Capture the cell that displays the provided text and extract its [X, Y] central coordinate. 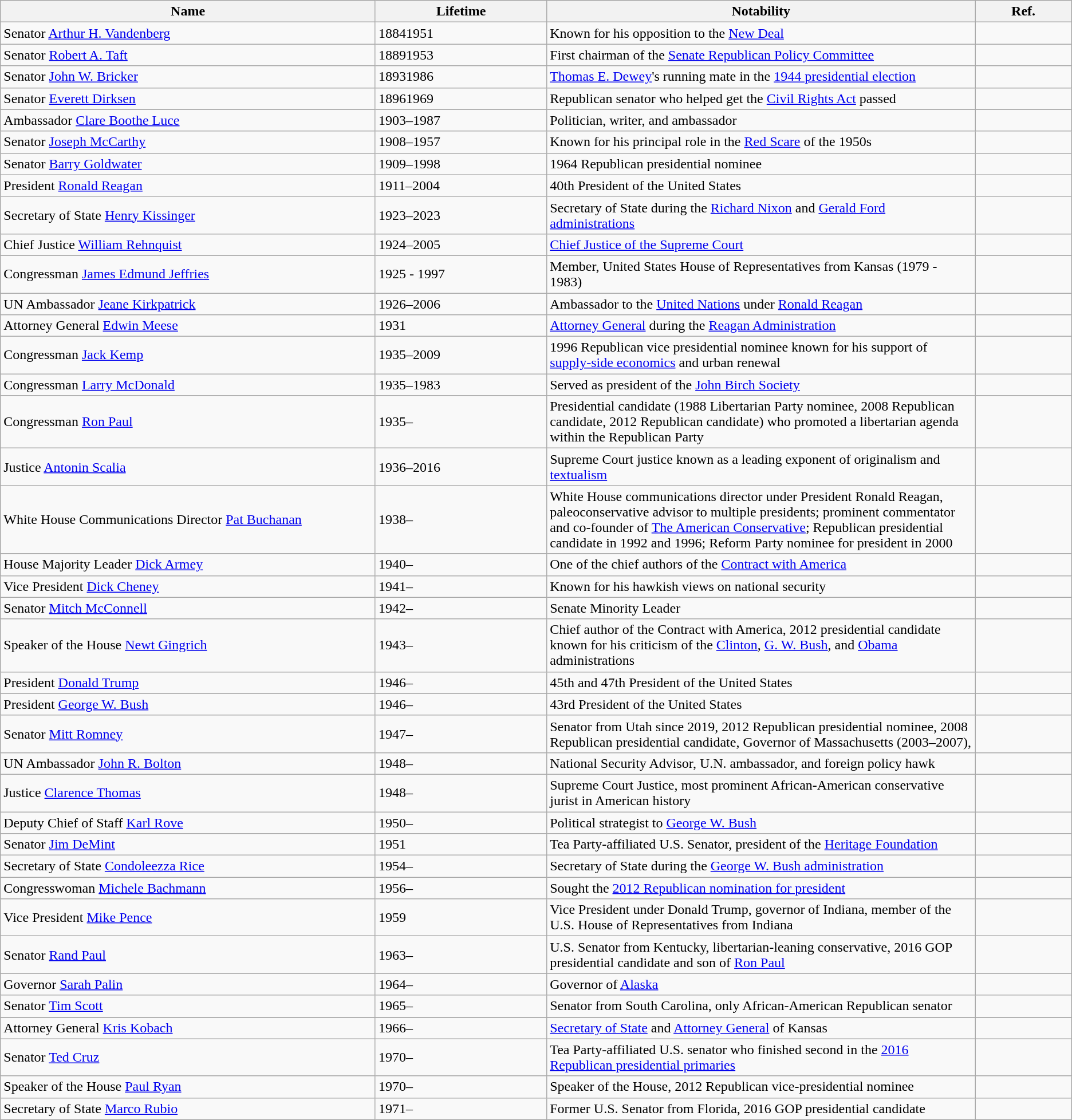
Former U.S. Senator from Florida, 2016 GOP presidential candidate [761, 1109]
Chief Justice William Rehnquist [188, 244]
1964– [460, 984]
18841951 [460, 33]
1935–2009 [460, 355]
Senator John W. Bricker [188, 77]
Senator Jim DeMint [188, 845]
Supreme Court Justice, most prominent African-American conservative jurist in American history [761, 792]
1951 [460, 845]
1942– [460, 608]
18961969 [460, 98]
1926–2006 [460, 304]
UN Ambassador John R. Bolton [188, 763]
Congresswoman Michele Bachmann [188, 888]
Senator Tim Scott [188, 1006]
President George W. Bush [188, 704]
1950– [460, 823]
1940– [460, 565]
Chief author of the Contract with America, 2012 presidential candidate known for his criticism of the Clinton, G. W. Bush, and Obama administrations [761, 645]
1924–2005 [460, 244]
Senator from South Carolina, only African-American Republican senator [761, 1006]
Politician, writer, and ambassador [761, 120]
President Donald Trump [188, 683]
Senator Ted Cruz [188, 1057]
Thomas E. Dewey's running mate in the 1944 presidential election [761, 77]
1908–1957 [460, 142]
Secretary of State and Attorney General of Kansas [761, 1028]
Chief Justice of the Supreme Court [761, 244]
Secretary of State during the George W. Bush administration [761, 866]
18931986 [460, 77]
1964 Republican presidential nominee [761, 164]
1936–2016 [460, 467]
National Security Advisor, U.N. ambassador, and foreign policy hawk [761, 763]
Senator Robert A. Taft [188, 55]
Known for his opposition to the New Deal [761, 33]
Congressman Larry McDonald [188, 385]
1943– [460, 645]
Supreme Court justice known as a leading exponent of originalism and textualism [761, 467]
Tea Party-affiliated U.S. senator who finished second in the 2016 Republican presidential primaries [761, 1057]
Secretary of State during the Richard Nixon and Gerald Ford administrations [761, 215]
U.S. Senator from Kentucky, libertarian-leaning conservative, 2016 GOP presidential candidate and son of Ron Paul [761, 955]
1947– [460, 734]
Secretary of State Marco Rubio [188, 1109]
Congressman Ron Paul [188, 422]
1963– [460, 955]
1909–1998 [460, 164]
1935– [460, 422]
1923–2023 [460, 215]
Justice Antonin Scalia [188, 467]
1965– [460, 1006]
Senator Mitt Romney [188, 734]
Congressman James Edmund Jeffries [188, 274]
Senator from Utah since 2019, 2012 Republican presidential nominee, 2008 Republican presidential candidate, Governor of Massachusetts (2003–2007), [761, 734]
Speaker of the House Newt Gingrich [188, 645]
Tea Party-affiliated U.S. Senator, president of the Heritage Foundation [761, 845]
1959 [460, 917]
Lifetime [460, 11]
House Majority Leader Dick Armey [188, 565]
Served as president of the John Birch Society [761, 385]
Republican senator who helped get the Civil Rights Act passed [761, 98]
UN Ambassador Jeane Kirkpatrick [188, 304]
1903–1987 [460, 120]
Attorney General Kris Kobach [188, 1028]
Attorney General Edwin Meese [188, 326]
1911–2004 [460, 186]
President Ronald Reagan [188, 186]
Secretary of State Henry Kissinger [188, 215]
1966– [460, 1028]
First chairman of the Senate Republican Policy Committee [761, 55]
Senator Everett Dirksen [188, 98]
45th and 47th President of the United States [761, 683]
1954– [460, 866]
Senator Joseph McCarthy [188, 142]
Vice President under Donald Trump, governor of Indiana, member of the U.S. House of Representatives from Indiana [761, 917]
1938– [460, 520]
Congressman Jack Kemp [188, 355]
Vice President Dick Cheney [188, 586]
18891953 [460, 55]
Ref. [1023, 11]
Senate Minority Leader [761, 608]
1996 Republican vice presidential nominee known for his support of supply-side economics and urban renewal [761, 355]
Notability [761, 11]
1941– [460, 586]
Justice Clarence Thomas [188, 792]
Speaker of the House, 2012 Republican vice-presidential nominee [761, 1087]
1956– [460, 888]
One of the chief authors of the Contract with America [761, 565]
1925 - 1997 [460, 274]
White House Communications Director Pat Buchanan [188, 520]
Ambassador to the United Nations under Ronald Reagan [761, 304]
1931 [460, 326]
43rd President of the United States [761, 704]
Senator Barry Goldwater [188, 164]
Deputy Chief of Staff Karl Rove [188, 823]
1971– [460, 1109]
1935–1983 [460, 385]
Senator Rand Paul [188, 955]
Senator Arthur H. Vandenberg [188, 33]
40th President of the United States [761, 186]
Ambassador Clare Boothe Luce [188, 120]
Name [188, 11]
Vice President Mike Pence [188, 917]
Governor Sarah Palin [188, 984]
Known for his hawkish views on national security [761, 586]
Secretary of State Condoleezza Rice [188, 866]
Attorney General during the Reagan Administration [761, 326]
Senator Mitch McConnell [188, 608]
Member, United States House of Representatives from Kansas (1979 - 1983) [761, 274]
Speaker of the House Paul Ryan [188, 1087]
Sought the 2012 Republican nomination for president [761, 888]
Governor of Alaska [761, 984]
Known for his principal role in the Red Scare of the 1950s [761, 142]
Political strategist to George W. Bush [761, 823]
